From the cell containing the given text, extract its center point as [x, y] coordinate. 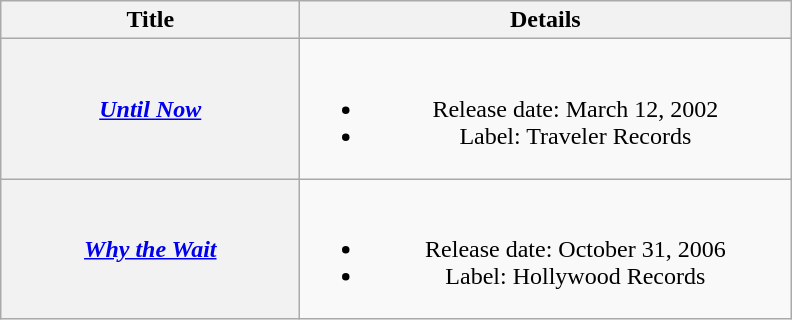
Why the Wait [150, 249]
Release date: March 12, 2002Label: Traveler Records [546, 109]
Details [546, 20]
Until Now [150, 109]
Title [150, 20]
Release date: October 31, 2006Label: Hollywood Records [546, 249]
